Output the (x, y) coordinate of the center of the cell containing the given text.  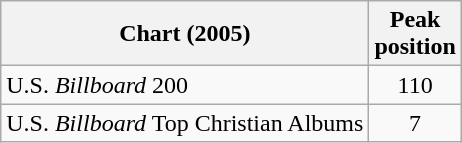
Peakposition (415, 34)
U.S. Billboard 200 (185, 85)
7 (415, 123)
Chart (2005) (185, 34)
110 (415, 85)
U.S. Billboard Top Christian Albums (185, 123)
